Output the (X, Y) coordinate of the center of the cell containing the given text.  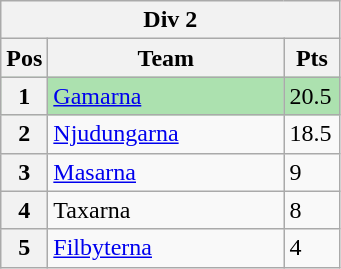
Pts (312, 58)
1 (24, 96)
Gamarna (166, 96)
Taxarna (166, 210)
Pos (24, 58)
Filbyterna (166, 248)
18.5 (312, 134)
Njudungarna (166, 134)
9 (312, 172)
Masarna (166, 172)
20.5 (312, 96)
Team (166, 58)
3 (24, 172)
8 (312, 210)
5 (24, 248)
Div 2 (170, 20)
2 (24, 134)
